Determine the (x, y) coordinate at the center of the cell enclosing the given text.  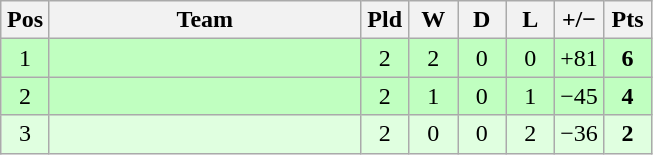
+/− (580, 20)
−36 (580, 134)
6 (628, 58)
3 (26, 134)
L (530, 20)
Pts (628, 20)
−45 (580, 96)
W (434, 20)
Team (204, 20)
D (482, 20)
Pos (26, 20)
4 (628, 96)
+81 (580, 58)
Pld (384, 20)
